Return the [X, Y] coordinate for the center point of the cell that contains the specified text.  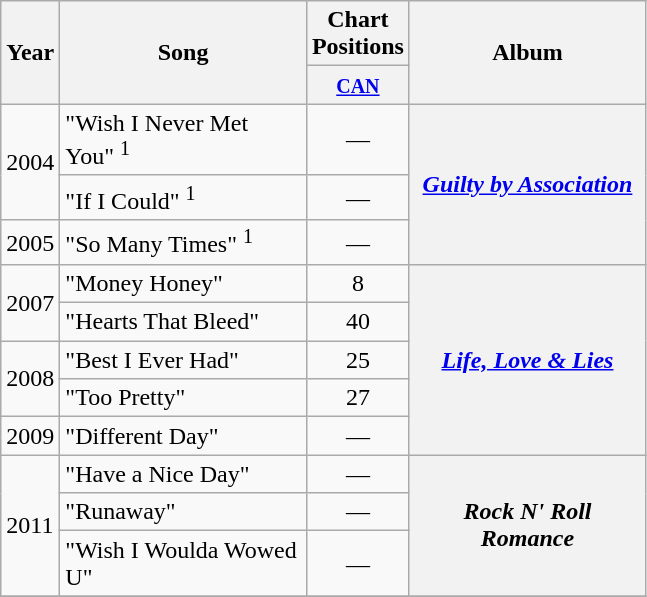
2008 [30, 379]
27 [358, 398]
2004 [30, 162]
Rock N' Roll Romance [527, 526]
"Have a Nice Day" [184, 474]
Guilty by Association [527, 184]
2009 [30, 436]
"Hearts That Bleed" [184, 322]
2005 [30, 242]
Year [30, 52]
40 [358, 322]
"So Many Times" 1 [184, 242]
2007 [30, 303]
"Runaway" [184, 512]
8 [358, 284]
"Wish I Never Met You" 1 [184, 140]
"Best I Ever Had" [184, 360]
Song [184, 52]
CAN [358, 85]
"Different Day" [184, 436]
25 [358, 360]
2011 [30, 526]
"If I Could" 1 [184, 198]
"Too Pretty" [184, 398]
Life, Love & Lies [527, 360]
"Wish I Woulda Wowed U" [184, 564]
Chart Positions [358, 34]
"Money Honey" [184, 284]
Album [527, 52]
